For the text-containing cell, return its midpoint in [X, Y] coordinate format. 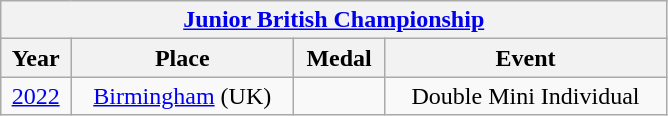
Medal [339, 58]
Birmingham (UK) [182, 96]
2022 [36, 96]
Year [36, 58]
Double Mini Individual [526, 96]
Junior British Championship [334, 20]
Place [182, 58]
Event [526, 58]
